Scan for the cell matching the given text and deliver its (X, Y) coordinate at center. 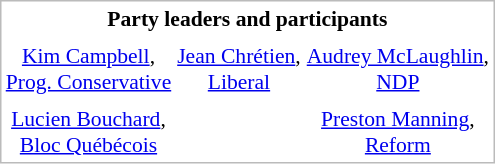
Lucien Bouchard, Bloc Québécois (88, 132)
Party leaders and participants (247, 18)
Jean Chrétien, Liberal (240, 69)
Audrey McLaughlin, NDP (398, 69)
Kim Campbell, Prog. Conservative (88, 69)
Preston Manning, Reform (398, 132)
